Return [x, y] of the center of cell containing provided text 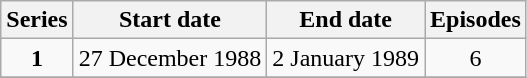
Episodes [475, 20]
Series [37, 20]
6 [475, 58]
End date [346, 20]
2 January 1989 [346, 58]
Start date [170, 20]
27 December 1988 [170, 58]
1 [37, 58]
